Determine the (x, y) coordinate at the center of the cell enclosing the given text.  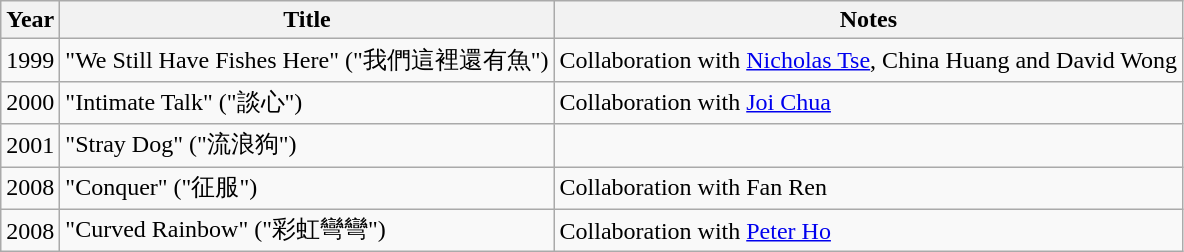
"Stray Dog" ("流浪狗") (307, 146)
2001 (30, 146)
"Curved Rainbow" ("彩虹彎彎") (307, 230)
"Intimate Talk" ("談心") (307, 102)
Collaboration with Joi Chua (868, 102)
1999 (30, 60)
Year (30, 20)
Collaboration with Peter Ho (868, 230)
Collaboration with Nicholas Tse, China Huang and David Wong (868, 60)
2000 (30, 102)
Notes (868, 20)
"We Still Have Fishes Here" ("我們這裡還有魚") (307, 60)
Collaboration with Fan Ren (868, 188)
"Conquer" ("征服") (307, 188)
Title (307, 20)
